Output the [X, Y] coordinate of the center of the cell containing the given text.  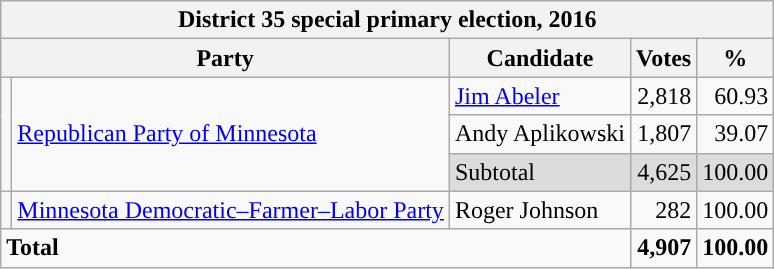
282 [663, 210]
Subtotal [540, 172]
Party [226, 58]
District 35 special primary election, 2016 [388, 20]
% [736, 58]
1,807 [663, 134]
Minnesota Democratic–Farmer–Labor Party [231, 210]
Republican Party of Minnesota [231, 134]
39.07 [736, 134]
Jim Abeler [540, 96]
4,907 [663, 248]
Total [316, 248]
60.93 [736, 96]
Andy Aplikowski [540, 134]
4,625 [663, 172]
2,818 [663, 96]
Votes [663, 58]
Roger Johnson [540, 210]
Candidate [540, 58]
